Scan for the cell matching the given text and deliver its [X, Y] coordinate at center. 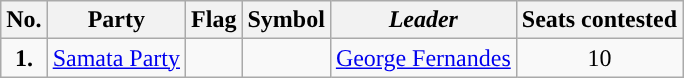
Party [116, 20]
1. [24, 58]
Leader [423, 20]
Flag [214, 20]
10 [599, 58]
No. [24, 20]
Symbol [286, 20]
George Fernandes [423, 58]
Samata Party [116, 58]
Seats contested [599, 20]
